Extract the (x, y) coordinate from the center of the cell holding the provided text.  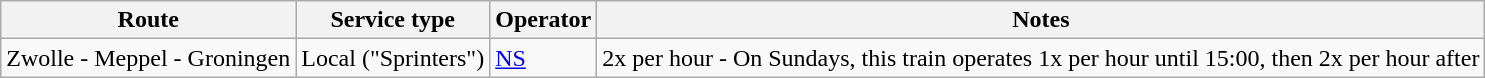
Notes (1041, 20)
Zwolle - Meppel - Groningen (148, 58)
Service type (393, 20)
Route (148, 20)
NS (544, 58)
2x per hour - On Sundays, this train operates 1x per hour until 15:00, then 2x per hour after (1041, 58)
Local ("Sprinters") (393, 58)
Operator (544, 20)
